Return the [x, y] coordinate for the center point of the cell that contains the specified text.  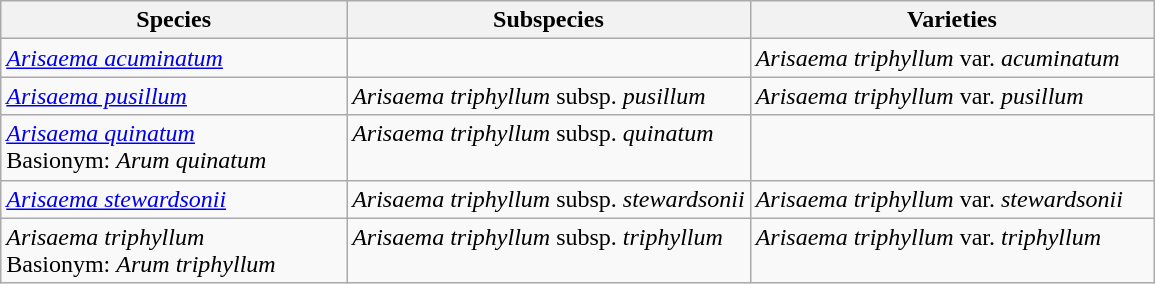
Arisaema triphyllum subsp. pusillum [549, 96]
Arisaema quinatum Basionym: Arum quinatum [174, 148]
Arisaema acuminatum [174, 58]
Arisaema triphyllum var. pusillum [952, 96]
Arisaema triphyllum Basionym: Arum triphyllum [174, 250]
Arisaema triphyllum var. triphyllum [952, 250]
Arisaema triphyllum subsp. quinatum [549, 148]
Subspecies [549, 20]
Arisaema triphyllum subsp. triphyllum [549, 250]
Arisaema triphyllum var. acuminatum [952, 58]
Varieties [952, 20]
Arisaema stewardsonii [174, 199]
Species [174, 20]
Arisaema triphyllum subsp. stewardsonii [549, 199]
Arisaema triphyllum var. stewardsonii [952, 199]
Arisaema pusillum [174, 96]
